Locate the cell with the specified text and output its (X, Y) center coordinate. 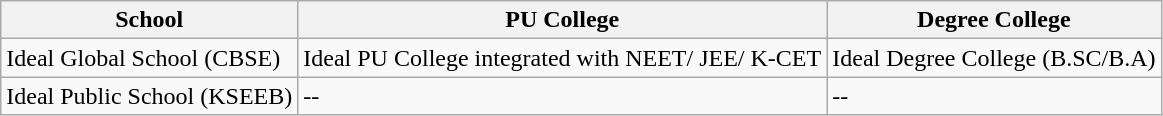
PU College (562, 20)
School (150, 20)
Ideal PU College integrated with NEET/ JEE/ K-CET (562, 58)
Ideal Degree College (B.SC/B.A) (994, 58)
Degree College (994, 20)
Ideal Global School (CBSE) (150, 58)
Ideal Public School (KSEEB) (150, 96)
